Identify which cell holds the provided text, then report its [x, y] central coordinate. 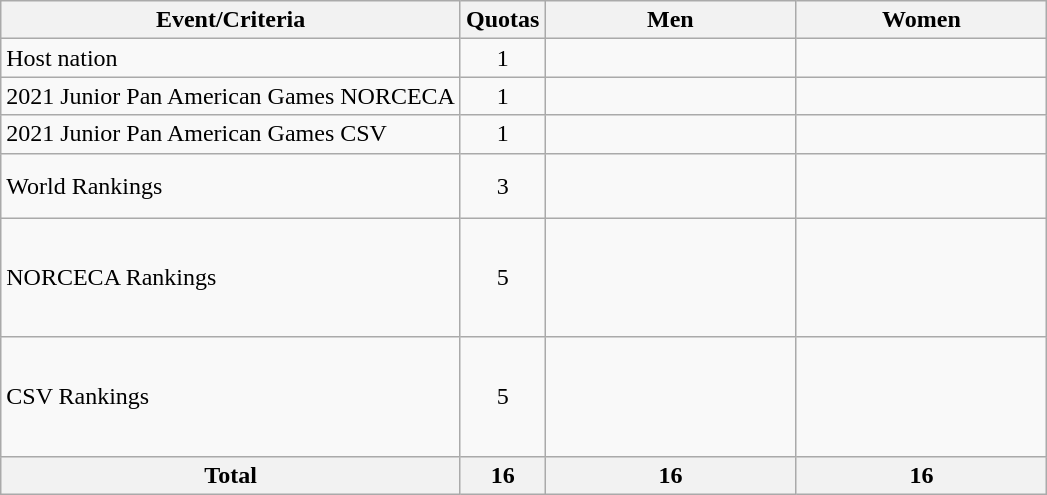
Event/Criteria [231, 20]
Women [922, 20]
Men [670, 20]
Quotas [502, 20]
Host nation [231, 58]
CSV Rankings [231, 396]
Total [231, 475]
2021 Junior Pan American Games CSV [231, 134]
World Rankings [231, 186]
2021 Junior Pan American Games NORCECA [231, 96]
NORCECA Rankings [231, 278]
3 [502, 186]
